Detect which cell encompasses the target text, then output its [x, y] center coordinate. 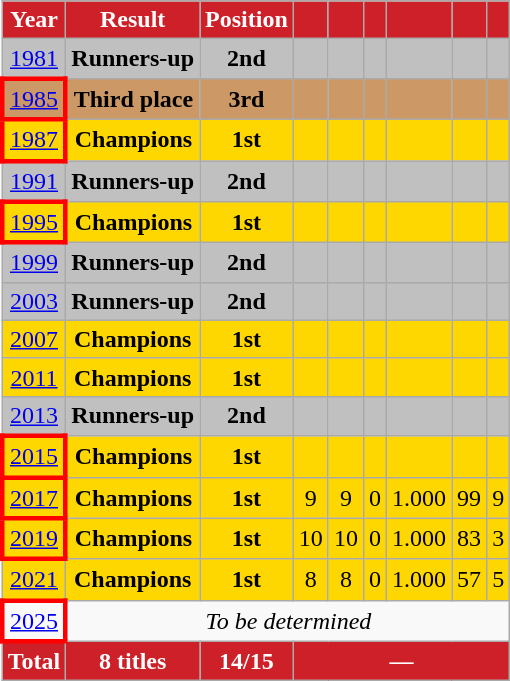
2013 [34, 416]
2025 [34, 620]
2007 [34, 339]
1981 [34, 59]
2019 [34, 538]
57 [470, 580]
Position [247, 20]
2015 [34, 456]
Result [133, 20]
5 [498, 580]
1991 [34, 180]
1985 [34, 98]
1995 [34, 222]
3rd [247, 98]
14/15 [247, 661]
8 titles [133, 661]
2011 [34, 377]
2003 [34, 301]
3 [498, 538]
Year [34, 20]
1999 [34, 263]
2021 [34, 580]
To be determined [288, 620]
— [401, 661]
83 [470, 538]
Third place [133, 98]
2017 [34, 498]
99 [470, 498]
1987 [34, 140]
Total [34, 661]
